Return [X, Y] of the center of cell containing provided text 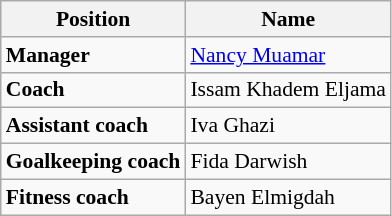
Nancy Muamar [288, 55]
Fida Darwish [288, 162]
Manager [94, 55]
Fitness coach [94, 197]
Position [94, 19]
Issam Khadem Eljama [288, 90]
Bayen Elmigdah [288, 197]
Assistant coach [94, 126]
Coach [94, 90]
Iva Ghazi [288, 126]
Goalkeeping coach [94, 162]
Name [288, 19]
